Capture the cell that displays the provided text and extract its (x, y) central coordinate. 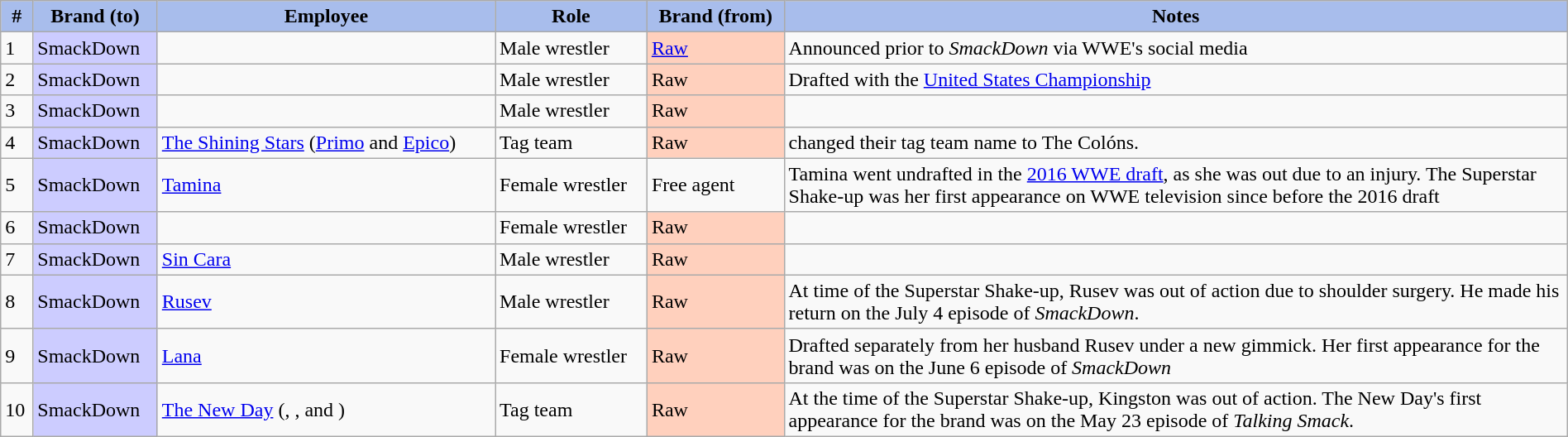
4 (17, 142)
Employee (326, 17)
Drafted separately from her husband Rusev under a new gimmick. Her first appearance for the brand was on the June 6 episode of SmackDown (1176, 356)
3 (17, 111)
7 (17, 259)
# (17, 17)
1 (17, 48)
Notes (1176, 17)
8 (17, 301)
Role (571, 17)
Free agent (715, 185)
5 (17, 185)
Announced prior to SmackDown via WWE's social media (1176, 48)
At time of the Superstar Shake-up, Rusev was out of action due to shoulder surgery. He made his return on the July 4 episode of SmackDown. (1176, 301)
Rusev (326, 301)
The New Day (, , and ) (326, 409)
Drafted with the United States Championship (1176, 79)
10 (17, 409)
Lana (326, 356)
Brand (from) (715, 17)
2 (17, 79)
The Shining Stars (Primo and Epico) (326, 142)
changed their tag team name to The Colóns. (1176, 142)
Brand (to) (95, 17)
9 (17, 356)
Sin Cara (326, 259)
6 (17, 228)
Tamina (326, 185)
